Extract the (X, Y) coordinate from the center of the cell holding the provided text.  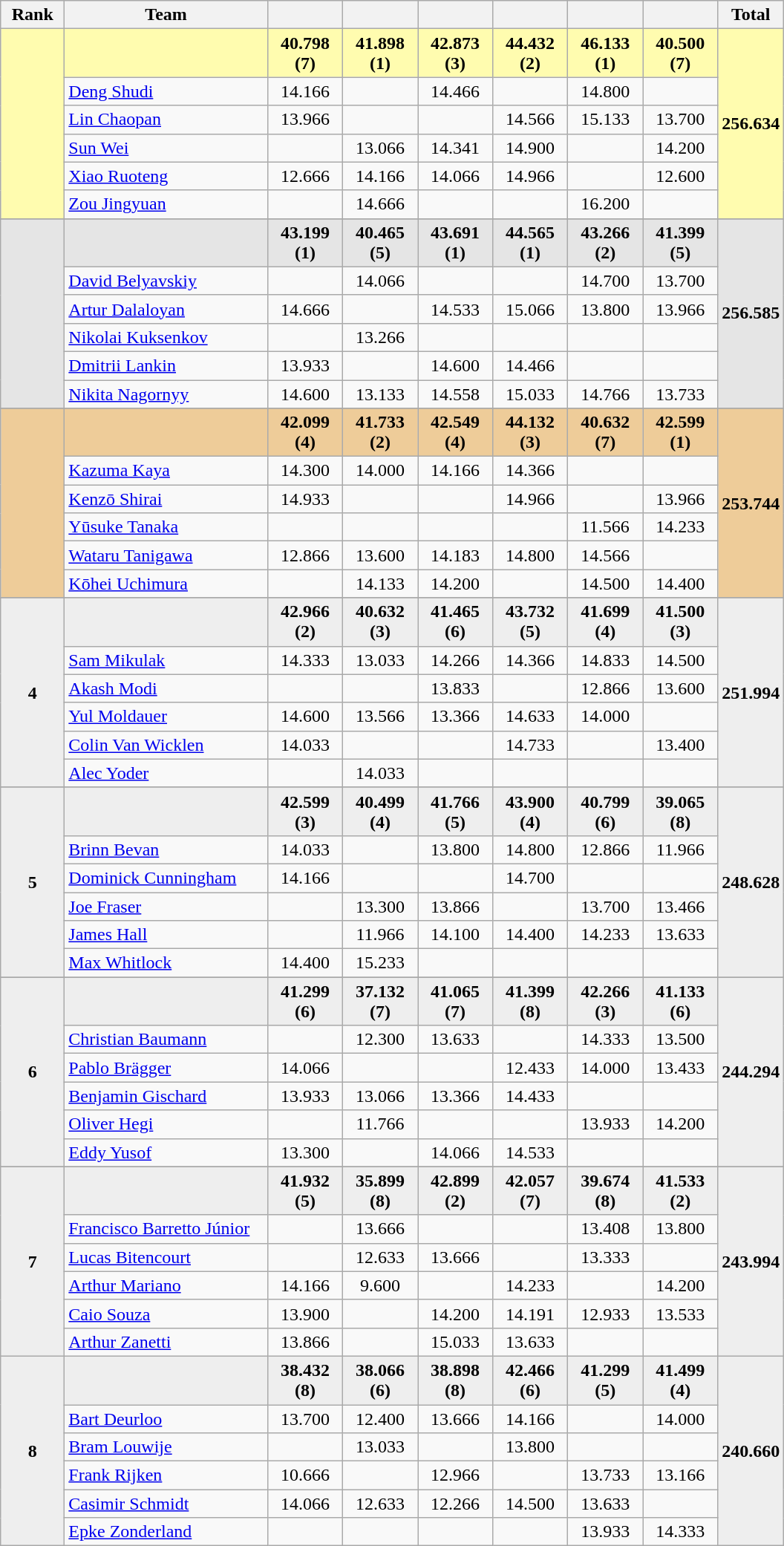
38.066 (6) (380, 1380)
13.466 (680, 907)
256.634 (751, 123)
251.994 (751, 692)
4 (33, 692)
Dmitrii Lankin (166, 365)
14.133 (380, 584)
40.465 (5) (380, 242)
38.898 (8) (454, 1380)
Kenzō Shirai (166, 499)
248.628 (751, 882)
41.299 (6) (304, 1001)
14.266 (454, 660)
Benjamin Gischard (166, 1096)
42.266 (3) (606, 1001)
14.900 (530, 148)
41.133 (6) (680, 1001)
Wataru Tanigawa (166, 555)
35.899 (8) (380, 1191)
43.691 (1) (454, 242)
Deng Shudi (166, 91)
44.432 (2) (530, 53)
12.966 (454, 1475)
14.933 (304, 499)
Oliver Hegi (166, 1124)
Zou Jingyuan (166, 204)
Kazuma Kaya (166, 471)
13.500 (680, 1040)
41.699 (4) (606, 622)
42.599 (1) (680, 432)
James Hall (166, 935)
12.433 (530, 1068)
15.233 (380, 963)
41.898 (1) (380, 53)
40.500 (7) (680, 53)
41.500 (3) (680, 622)
42.057 (7) (530, 1191)
43.199 (1) (304, 242)
Total (751, 15)
Yūsuke Tanaka (166, 527)
6 (33, 1072)
253.744 (751, 503)
41.065 (7) (454, 1001)
14.191 (530, 1314)
Dominick Cunningham (166, 878)
Joe Fraser (166, 907)
12.266 (454, 1504)
13.533 (680, 1314)
44.132 (3) (530, 432)
Akash Modi (166, 688)
46.133 (1) (606, 53)
13.833 (454, 688)
243.994 (751, 1261)
Artur Dalaloyan (166, 309)
Eddy Yusof (166, 1152)
12.400 (380, 1419)
41.499 (4) (680, 1380)
40.632 (7) (606, 432)
41.399 (5) (680, 242)
15.133 (606, 120)
40.499 (4) (380, 811)
43.266 (2) (606, 242)
13.566 (380, 717)
41.399 (8) (530, 1001)
39.065 (8) (680, 811)
240.660 (751, 1451)
42.966 (2) (304, 622)
14.100 (454, 935)
Kōhei Uchimura (166, 584)
Epke Zonderland (166, 1532)
14.341 (454, 148)
13.400 (680, 745)
43.900 (4) (530, 811)
14.733 (530, 745)
13.133 (380, 394)
42.599 (3) (304, 811)
256.585 (751, 313)
39.674 (8) (606, 1191)
40.799 (6) (606, 811)
42.549 (4) (454, 432)
42.873 (3) (454, 53)
13.900 (304, 1314)
7 (33, 1261)
244.294 (751, 1072)
Team (166, 15)
Christian Baumann (166, 1040)
41.465 (6) (454, 622)
Bram Louwije (166, 1447)
41.932 (5) (304, 1191)
12.600 (680, 176)
42.466 (6) (530, 1380)
12.300 (380, 1040)
Arthur Zanetti (166, 1342)
37.132 (7) (380, 1001)
Francisco Barretto Júnior (166, 1229)
8 (33, 1451)
14.633 (530, 717)
14.433 (530, 1096)
41.733 (2) (380, 432)
Lucas Bitencourt (166, 1257)
41.533 (2) (680, 1191)
14.183 (454, 555)
Alec Yoder (166, 773)
12.933 (606, 1314)
14.558 (454, 394)
12.666 (304, 176)
13.166 (680, 1475)
40.632 (3) (380, 622)
10.666 (304, 1475)
40.798 (7) (304, 53)
Frank Rijken (166, 1475)
42.899 (2) (454, 1191)
Brinn Bevan (166, 849)
Rank (33, 15)
Sam Mikulak (166, 660)
44.565 (1) (530, 242)
Yul Moldauer (166, 717)
Casimir Schmidt (166, 1504)
Sun Wei (166, 148)
Nikita Nagornyy (166, 394)
13.408 (606, 1229)
9.600 (380, 1285)
Bart Deurloo (166, 1419)
13.333 (606, 1257)
11.566 (606, 527)
Arthur Mariano (166, 1285)
41.766 (5) (454, 811)
13.266 (380, 337)
Pablo Brägger (166, 1068)
42.099 (4) (304, 432)
5 (33, 882)
38.432 (8) (304, 1380)
Xiao Ruoteng (166, 176)
41.299 (5) (606, 1380)
14.766 (606, 394)
Max Whitlock (166, 963)
Caio Souza (166, 1314)
Nikolai Kuksenkov (166, 337)
Lin Chaopan (166, 120)
14.300 (304, 471)
15.066 (530, 309)
16.200 (606, 204)
11.766 (380, 1124)
43.732 (5) (530, 622)
Colin Van Wicklen (166, 745)
14.833 (606, 660)
David Belyavskiy (166, 281)
13.433 (680, 1068)
